Search for the cell housing the specified text and yield its [x, y] center coordinate. 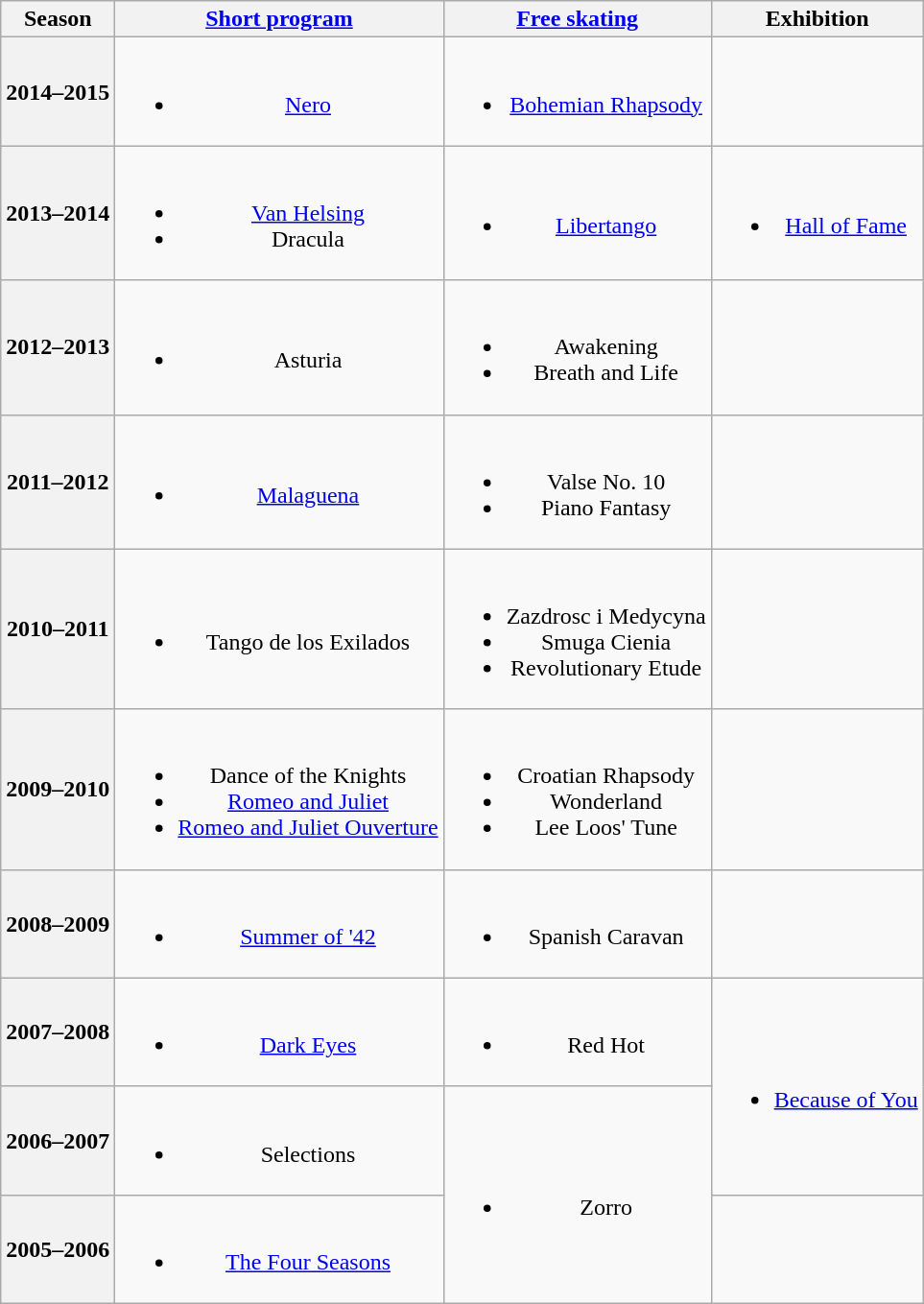
Red Hot [578, 1032]
Summer of '42 [279, 923]
Van Helsing Dracula [279, 213]
Dance of the Knights Romeo and Juliet Romeo and Juliet Ouverture [279, 789]
2010–2011 [58, 629]
2008–2009 [58, 923]
2006–2007 [58, 1140]
Hall of Fame [817, 213]
Selections [279, 1140]
Spanish Caravan [578, 923]
Short program [279, 19]
Free skating [578, 19]
2007–2008 [58, 1032]
Nero [279, 92]
Because of You [817, 1086]
Exhibition [817, 19]
Bohemian Rhapsody [578, 92]
Zazdrosc i Medycyna Smuga Cienia Revolutionary Etude [578, 629]
Libertango [578, 213]
Zorro [578, 1195]
Asturia [279, 347]
2009–2010 [58, 789]
Malaguena [279, 482]
Season [58, 19]
Awakening Breath and Life [578, 347]
Dark Eyes [279, 1032]
Tango de los Exilados [279, 629]
2014–2015 [58, 92]
2012–2013 [58, 347]
The Four Seasons [279, 1249]
2005–2006 [58, 1249]
2013–2014 [58, 213]
Valse No. 10 Piano Fantasy [578, 482]
Croatian Rhapsody Wonderland Lee Loos' Tune [578, 789]
2011–2012 [58, 482]
